Scan for the cell matching the given text and deliver its [x, y] coordinate at center. 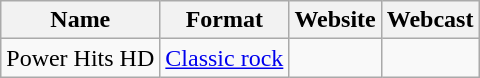
Webcast [430, 20]
Classic rock [224, 58]
Website [335, 20]
Format [224, 20]
Name [80, 20]
Power Hits HD [80, 58]
